Determine the [X, Y] coordinate at the center of the cell enclosing the given text.  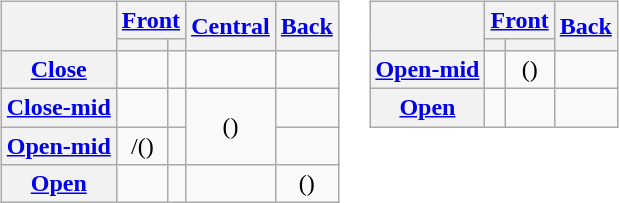
Close-mid [58, 107]
Central [231, 26]
Close [58, 69]
/() [142, 145]
